Extract the (X, Y) coordinate from the center of the cell holding the provided text.  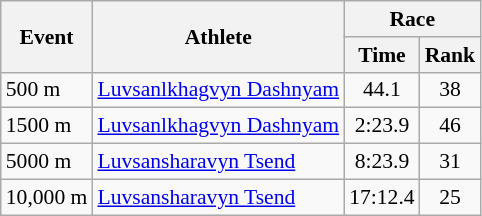
31 (450, 162)
17:12.4 (382, 197)
8:23.9 (382, 162)
25 (450, 197)
Athlete (218, 36)
38 (450, 90)
44.1 (382, 90)
10,000 m (47, 197)
Rank (450, 55)
500 m (47, 90)
1500 m (47, 126)
Race (412, 19)
2:23.9 (382, 126)
46 (450, 126)
5000 m (47, 162)
Time (382, 55)
Event (47, 36)
